Search for the cell housing the specified text and yield its (X, Y) center coordinate. 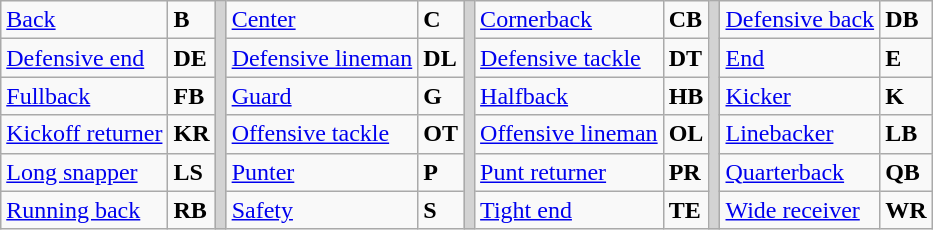
Offensive lineman (570, 134)
HB (686, 96)
Defensive back (800, 20)
Punt returner (570, 172)
E (906, 58)
Back (84, 20)
Quarterback (800, 172)
Cornerback (570, 20)
Guard (322, 96)
RB (192, 210)
KR (192, 134)
Center (322, 20)
Defensive lineman (322, 58)
PR (686, 172)
Kicker (800, 96)
WR (906, 210)
Offensive tackle (322, 134)
OL (686, 134)
LB (906, 134)
S (441, 210)
Running back (84, 210)
Kickoff returner (84, 134)
End (800, 58)
G (441, 96)
C (441, 20)
Tight end (570, 210)
K (906, 96)
QB (906, 172)
Halfback (570, 96)
TE (686, 210)
B (192, 20)
Fullback (84, 96)
Linebacker (800, 134)
FB (192, 96)
Defensive end (84, 58)
Safety (322, 210)
CB (686, 20)
DT (686, 58)
LS (192, 172)
Punter (322, 172)
Defensive tackle (570, 58)
Wide receiver (800, 210)
DE (192, 58)
Long snapper (84, 172)
P (441, 172)
OT (441, 134)
DL (441, 58)
DB (906, 20)
